Capture the cell that displays the provided text and extract its [x, y] central coordinate. 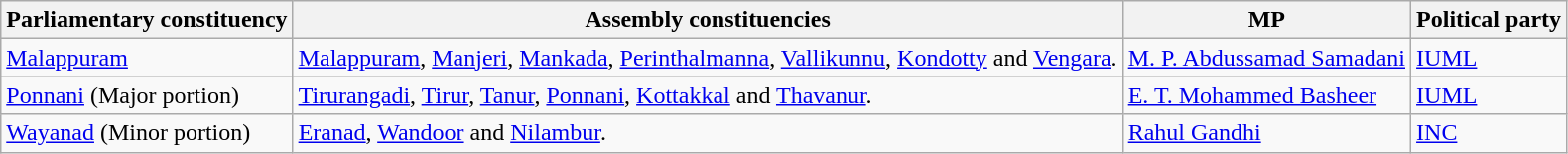
INC [1489, 133]
Ponnani (Major portion) [147, 95]
Parliamentary constituency [147, 20]
Eranad, Wandoor and Nilambur. [708, 133]
Malappuram, Manjeri, Mankada, Perinthalmanna, Vallikunnu, Kondotty and Vengara. [708, 58]
Assembly constituencies [708, 20]
Tirurangadi, Tirur, Tanur, Ponnani, Kottakkal and Thavanur. [708, 95]
M. P. Abdussamad Samadani [1266, 58]
Wayanad (Minor portion) [147, 133]
E. T. Mohammed Basheer [1266, 95]
Rahul Gandhi [1266, 133]
MP [1266, 20]
Political party [1489, 20]
Malappuram [147, 58]
